Scan for the cell matching the given text and deliver its (x, y) coordinate at center. 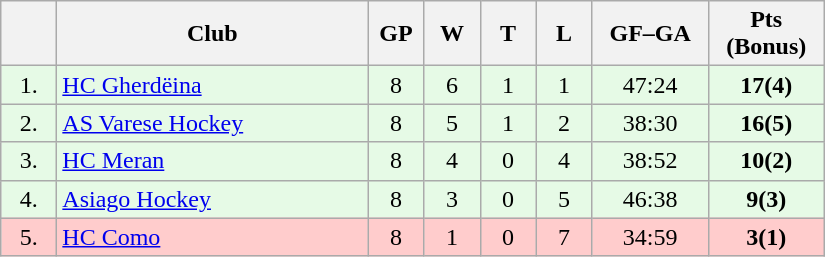
AS Varese Hockey (212, 123)
3(1) (766, 237)
1. (29, 85)
3 (452, 199)
GP (396, 34)
6 (452, 85)
9(3) (766, 199)
16(5) (766, 123)
Club (212, 34)
4. (29, 199)
2. (29, 123)
HC Gherdëina (212, 85)
3. (29, 161)
47:24 (650, 85)
Pts (Bonus) (766, 34)
7 (564, 237)
34:59 (650, 237)
46:38 (650, 199)
HC Meran (212, 161)
2 (564, 123)
Asiago Hockey (212, 199)
10(2) (766, 161)
L (564, 34)
5. (29, 237)
HC Como (212, 237)
17(4) (766, 85)
GF–GA (650, 34)
38:52 (650, 161)
T (508, 34)
W (452, 34)
38:30 (650, 123)
